Return the [x, y] coordinate for the center point of the cell that contains the specified text.  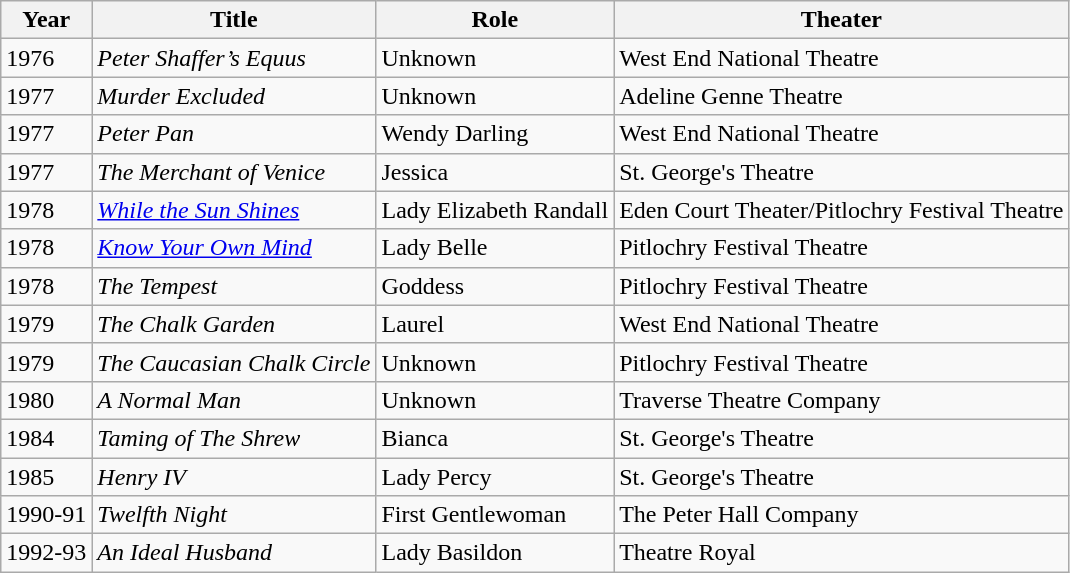
Lady Percy [495, 477]
Murder Excluded [234, 96]
The Chalk Garden [234, 324]
Twelfth Night [234, 515]
Lady Basildon [495, 553]
Lady Belle [495, 248]
Eden Court Theater/Pitlochry Festival Theatre [842, 210]
1980 [46, 400]
Title [234, 20]
First Gentlewoman [495, 515]
Peter Shaffer’s Equus [234, 58]
Henry IV [234, 477]
1984 [46, 438]
Role [495, 20]
The Peter Hall Company [842, 515]
A Normal Man [234, 400]
1976 [46, 58]
1992-93 [46, 553]
Peter Pan [234, 134]
The Caucasian Chalk Circle [234, 362]
The Merchant of Venice [234, 172]
Wendy Darling [495, 134]
The Tempest [234, 286]
Lady Elizabeth Randall [495, 210]
Laurel [495, 324]
1985 [46, 477]
Know Your Own Mind [234, 248]
An Ideal Husband [234, 553]
While the Sun Shines [234, 210]
Theater [842, 20]
Adeline Genne Theatre [842, 96]
1990-91 [46, 515]
Taming of The Shrew [234, 438]
Goddess [495, 286]
Traverse Theatre Company [842, 400]
Year [46, 20]
Theatre Royal [842, 553]
Jessica [495, 172]
Bianca [495, 438]
